Capture the cell that displays the provided text and extract its (X, Y) central coordinate. 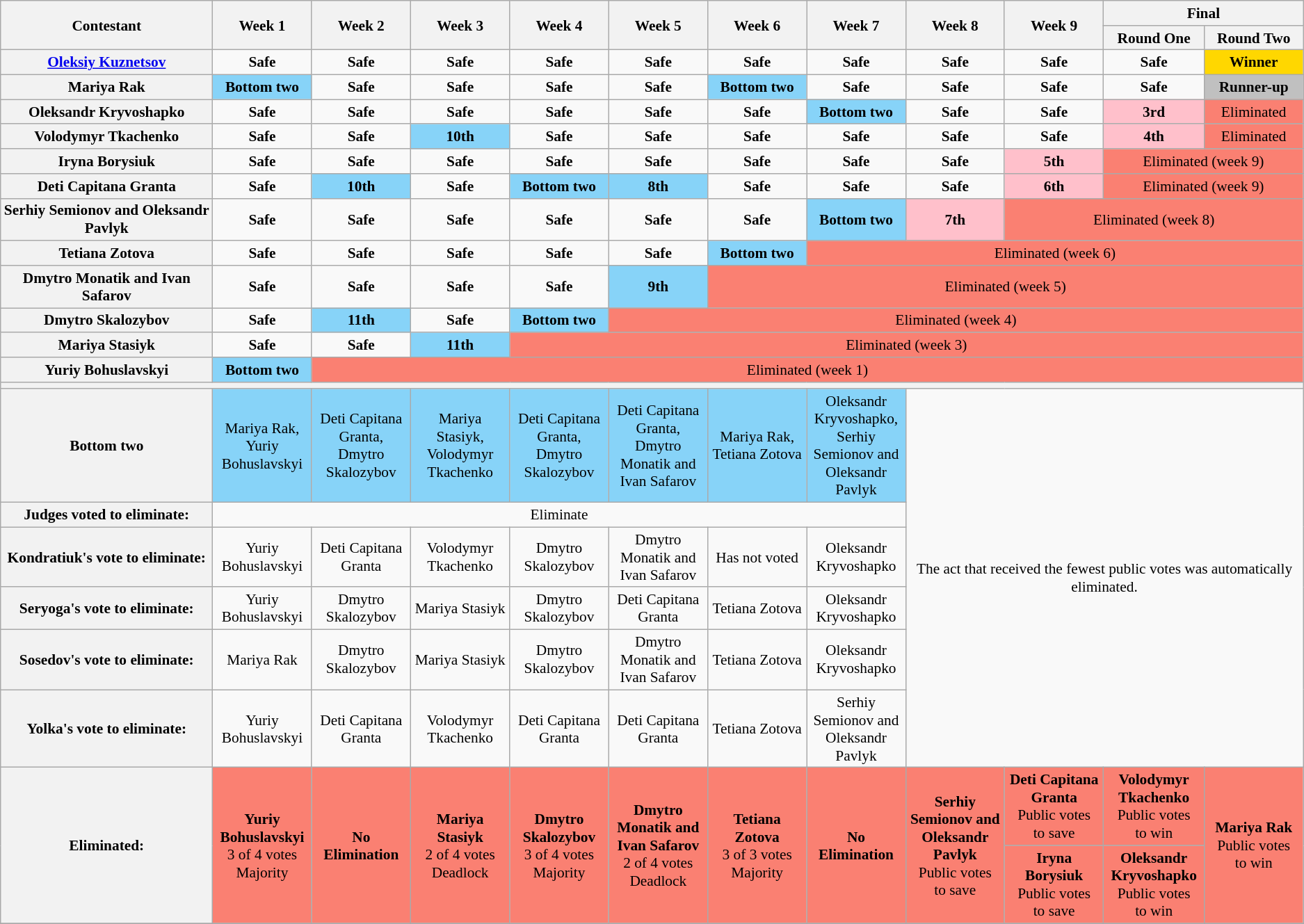
Mariya Stasiyk,Volodymyr Tkachenko (460, 445)
Iryna Borysiuk (107, 161)
Mariya Stasiyk2 of 4 votes Deadlock (460, 845)
4th (1154, 137)
Mariya Rak,Yuriy Bohuslavskyi (262, 445)
Serhiy Semionov and Oleksandr Pavlyk Public votes to save (955, 845)
Dmytro Skalozybov3 of 4 votes Majority (559, 845)
Deti Capitana Granta Public votes to save (1054, 807)
Iryna Borysiuk Public votes to save (1054, 884)
Has not voted (757, 558)
7th (955, 220)
Mariya Rak Public votes to win (1253, 845)
5th (1054, 161)
Winner (1253, 63)
Week 1 (262, 25)
Yolka's vote to eliminate: (107, 729)
Eliminated (week 1) (807, 370)
Eliminated (week 4) (956, 321)
9th (658, 286)
Tetiana Zotova3 of 3 votes Majority (757, 845)
Final (1203, 13)
Week 8 (955, 25)
Kondratiuk's vote to eliminate: (107, 558)
Oleksandr Kryvoshapko Public votes to win (1154, 884)
Runner-up (1253, 88)
The act that received the fewest public votes was automatically eliminated. (1104, 578)
Week 9 (1054, 25)
Eliminated (week 6) (1055, 253)
Round One (1154, 38)
Dmytro Monatik and Ivan Safarov2 of 4 votes Deadlock (658, 845)
Eliminated (week 3) (907, 345)
Judges voted to eliminate: (107, 514)
Round Two (1253, 38)
Week 6 (757, 25)
Week 5 (658, 25)
Mariya Rak,Tetiana Zotova (757, 445)
3rd (1154, 112)
Eliminated (week 8) (1153, 220)
6th (1054, 186)
Week 4 (559, 25)
Eliminated: (107, 845)
Contestant (107, 25)
Yuriy Bohuslavskyi3 of 4 votes Majority (262, 845)
Deti Capitana Granta,Dmytro Monatik and Ivan Safarov (658, 445)
Week 3 (460, 25)
8th (658, 186)
Seryoga's vote to eliminate: (107, 609)
Oleksandr Kryvoshapko,Serhiy Semionov and Oleksandr Pavlyk (856, 445)
Week 2 (361, 25)
Sosedov's vote to eliminate: (107, 660)
Eliminate (559, 514)
Week 7 (856, 25)
Eliminated (week 5) (1005, 286)
Oleksiy Kuznetsov (107, 63)
Volodymyr Tkachenko Public votes to win (1154, 807)
